Find where the given text appears and provide that cell's center as [X, Y] coordinate. 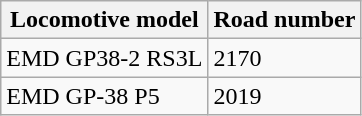
Road number [284, 20]
2170 [284, 58]
EMD GP38-2 RS3L [104, 58]
Locomotive model [104, 20]
2019 [284, 96]
EMD GP-38 P5 [104, 96]
